Extract the [X, Y] coordinate from the center of the cell holding the provided text.  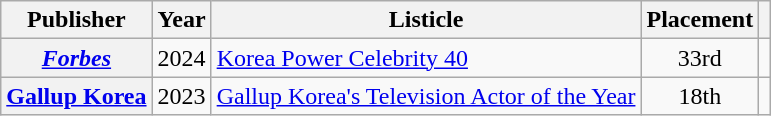
Placement [700, 20]
33rd [700, 58]
Gallup Korea's Television Actor of the Year [426, 96]
Gallup Korea [76, 96]
Year [182, 20]
Publisher [76, 20]
Korea Power Celebrity 40 [426, 58]
Forbes [76, 58]
2023 [182, 96]
2024 [182, 58]
18th [700, 96]
Listicle [426, 20]
